From the cell containing the given text, extract its center point as (X, Y) coordinate. 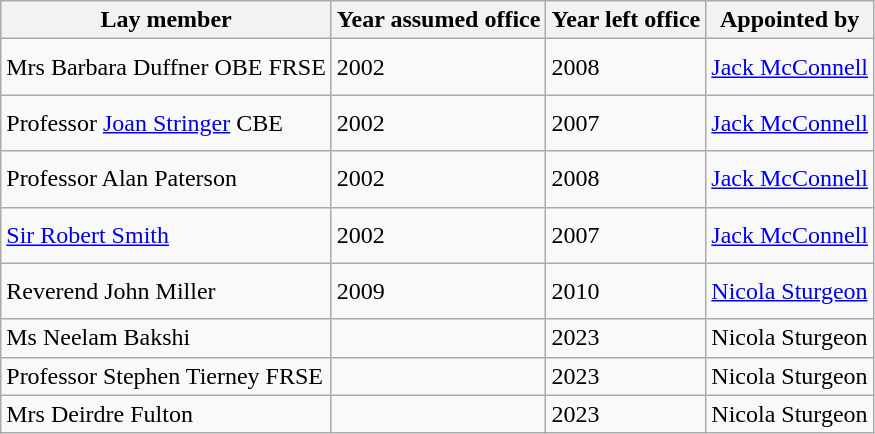
2009 (438, 291)
Lay member (166, 20)
Year left office (626, 20)
Ms Neelam Bakshi (166, 338)
2010 (626, 291)
Appointed by (790, 20)
Year assumed office (438, 20)
Professor Joan Stringer CBE (166, 123)
Sir Robert Smith (166, 235)
Mrs Barbara Duffner OBE FRSE (166, 67)
Professor Alan Paterson (166, 179)
Professor Stephen Tierney FRSE (166, 376)
Mrs Deirdre Fulton (166, 414)
Reverend John Miller (166, 291)
